Identify which cell holds the provided text, then report its (X, Y) central coordinate. 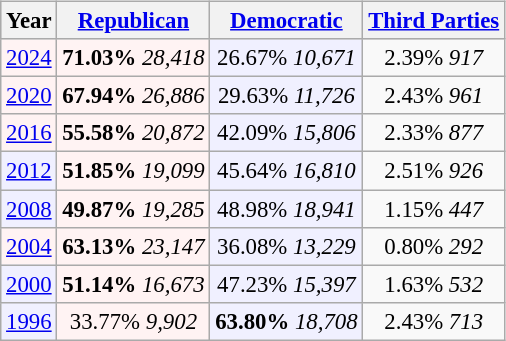
2016 (29, 133)
2.51% 926 (434, 171)
2024 (29, 58)
26.67% 10,671 (286, 58)
1.15% 447 (434, 209)
48.98% 18,941 (286, 209)
2020 (29, 96)
2.43% 961 (434, 96)
Third Parties (434, 21)
2008 (29, 209)
29.63% 11,726 (286, 96)
49.87% 19,285 (134, 209)
1.63% 532 (434, 284)
2.39% 917 (434, 58)
71.03% 28,418 (134, 58)
2.33% 877 (434, 133)
0.80% 292 (434, 246)
51.14% 16,673 (134, 284)
42.09% 15,806 (286, 133)
63.80% 18,708 (286, 321)
51.85% 19,099 (134, 171)
63.13% 23,147 (134, 246)
67.94% 26,886 (134, 96)
55.58% 20,872 (134, 133)
Republican (134, 21)
45.64% 16,810 (286, 171)
1996 (29, 321)
2000 (29, 284)
Year (29, 21)
33.77% 9,902 (134, 321)
47.23% 15,397 (286, 284)
2012 (29, 171)
Democratic (286, 21)
2.43% 713 (434, 321)
2004 (29, 246)
36.08% 13,229 (286, 246)
